Return (X, Y) of the center of cell containing provided text 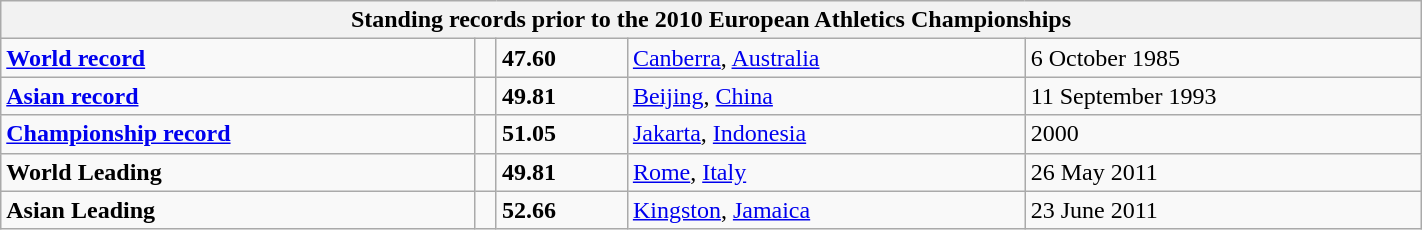
26 May 2011 (1223, 172)
Championship record (238, 134)
2000 (1223, 134)
Canberra, Australia (826, 58)
World Leading (238, 172)
Beijing, China (826, 96)
Asian record (238, 96)
52.66 (562, 210)
World record (238, 58)
Asian Leading (238, 210)
Standing records prior to the 2010 European Athletics Championships (711, 20)
11 September 1993 (1223, 96)
47.60 (562, 58)
6 October 1985 (1223, 58)
Rome, Italy (826, 172)
Jakarta, Indonesia (826, 134)
51.05 (562, 134)
Kingston, Jamaica (826, 210)
23 June 2011 (1223, 210)
